Return [x, y] of the center of cell containing provided text 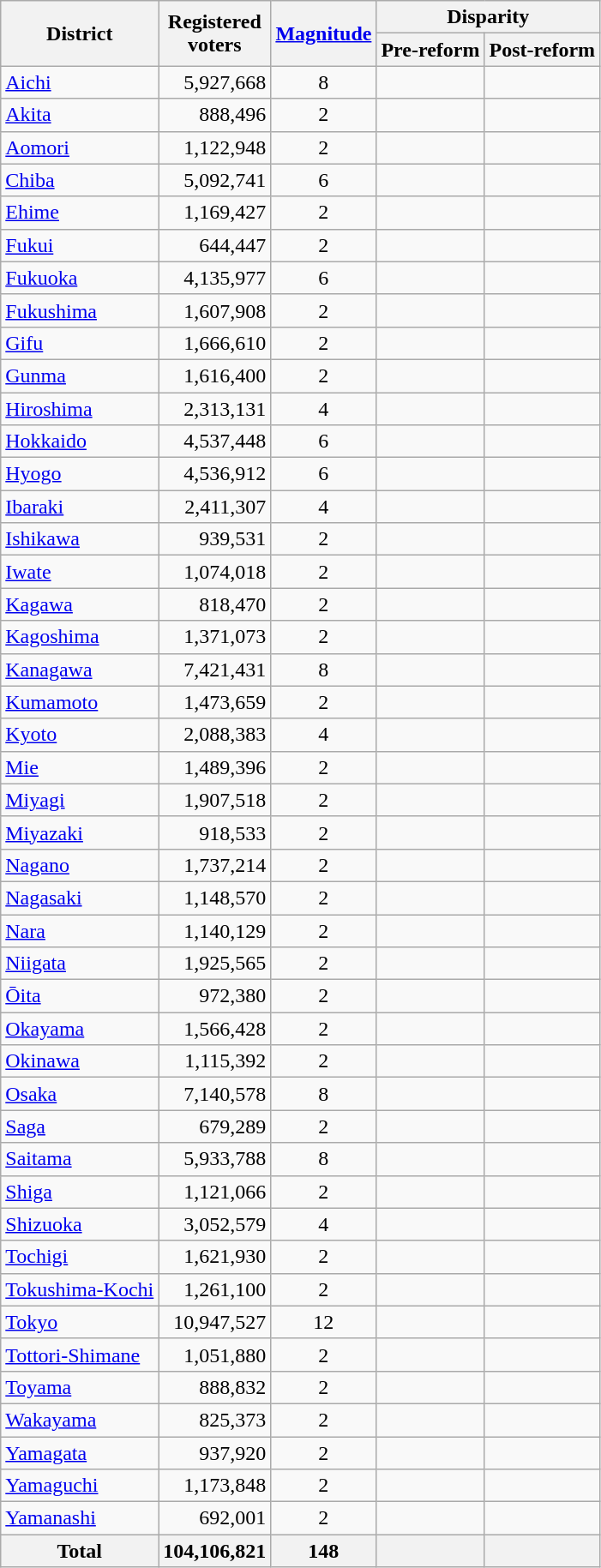
1,371,073 [214, 637]
1,616,400 [214, 375]
Yamaguchi [80, 1486]
1,140,129 [214, 930]
679,289 [214, 1126]
1,737,214 [214, 865]
888,496 [214, 115]
4,536,912 [214, 474]
1,074,018 [214, 572]
Kumamoto [80, 702]
Ibaraki [80, 507]
Yamagata [80, 1453]
2,411,307 [214, 507]
Gifu [80, 343]
Shiga [80, 1192]
Kyoto [80, 735]
104,106,821 [214, 1551]
818,470 [214, 604]
Osaka [80, 1094]
1,907,518 [214, 800]
Miyagi [80, 800]
Hokkaido [80, 442]
4,537,448 [214, 442]
Akita [80, 115]
2,088,383 [214, 735]
Miyazaki [80, 832]
Hiroshima [80, 409]
1,566,428 [214, 1029]
1,489,396 [214, 767]
Fukui [80, 245]
5,927,668 [214, 82]
1,173,848 [214, 1486]
1,148,570 [214, 898]
2,313,131 [214, 409]
District [80, 33]
Disparity [489, 17]
644,447 [214, 245]
1,666,610 [214, 343]
Okayama [80, 1029]
Saga [80, 1126]
Saitama [80, 1159]
Registeredvoters [214, 33]
888,832 [214, 1387]
Tokyo [80, 1322]
Kagawa [80, 604]
Post-reform [542, 50]
7,421,431 [214, 670]
1,115,392 [214, 1061]
Okinawa [80, 1061]
7,140,578 [214, 1094]
Aomori [80, 147]
4,135,977 [214, 278]
Nagano [80, 865]
1,121,066 [214, 1192]
Wakayama [80, 1420]
Shizuoka [80, 1224]
Tochigi [80, 1257]
Mie [80, 767]
Magnitude [324, 33]
Niigata [80, 964]
Nagasaki [80, 898]
Ōita [80, 996]
Ehime [80, 213]
12 [324, 1322]
972,380 [214, 996]
Pre-reform [430, 50]
Kanagawa [80, 670]
Fukushima [80, 310]
Ishikawa [80, 539]
1,473,659 [214, 702]
1,925,565 [214, 964]
10,947,527 [214, 1322]
1,122,948 [214, 147]
1,051,880 [214, 1355]
Toyama [80, 1387]
Yamanashi [80, 1518]
Hyogo [80, 474]
Aichi [80, 82]
1,621,930 [214, 1257]
1,607,908 [214, 310]
937,920 [214, 1453]
Tottori-Shimane [80, 1355]
1,261,100 [214, 1289]
Kagoshima [80, 637]
Nara [80, 930]
5,092,741 [214, 180]
Total [80, 1551]
918,533 [214, 832]
939,531 [214, 539]
1,169,427 [214, 213]
148 [324, 1551]
825,373 [214, 1420]
Chiba [80, 180]
Fukuoka [80, 278]
5,933,788 [214, 1159]
Gunma [80, 375]
Iwate [80, 572]
3,052,579 [214, 1224]
692,001 [214, 1518]
Tokushima-Kochi [80, 1289]
